Pinpoint the cell where the given text exists, returning its [X, Y] midpoint coordinate. 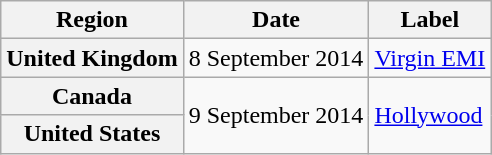
8 September 2014 [276, 58]
Label [430, 20]
Hollywood [430, 115]
Region [92, 20]
9 September 2014 [276, 115]
Date [276, 20]
United Kingdom [92, 58]
Virgin EMI [430, 58]
Canada [92, 96]
United States [92, 134]
